Search for the cell housing the specified text and yield its [x, y] center coordinate. 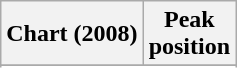
Peak position [189, 34]
Chart (2008) [72, 34]
